Identify which cell holds the provided text, then report its [X, Y] central coordinate. 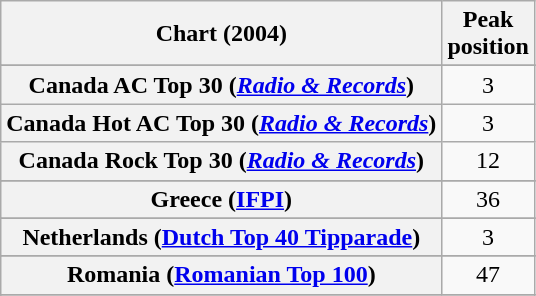
12 [488, 161]
Greece (IFPI) [222, 199]
Peakposition [488, 34]
Netherlands (Dutch Top 40 Tipparade) [222, 237]
Canada AC Top 30 (Radio & Records) [222, 85]
Canada Hot AC Top 30 (Radio & Records) [222, 123]
Chart (2004) [222, 34]
47 [488, 275]
Canada Rock Top 30 (Radio & Records) [222, 161]
36 [488, 199]
Romania (Romanian Top 100) [222, 275]
